Provide the (X, Y) coordinate of the cell's center where the given text is located.  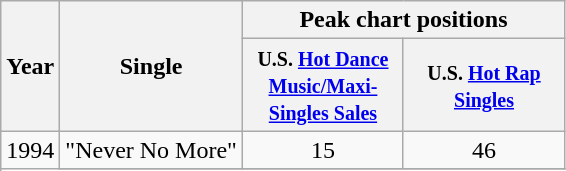
Peak chart positions (403, 20)
1994 (30, 150)
Year (30, 66)
Single (152, 66)
15 (322, 150)
U.S. Hot Rap Singles (484, 85)
"Never No More" (152, 150)
U.S. Hot Dance Music/Maxi-Singles Sales (322, 85)
46 (484, 150)
